Capture the cell that displays the provided text and extract its (x, y) central coordinate. 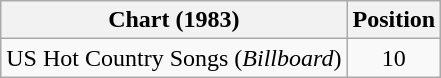
US Hot Country Songs (Billboard) (174, 58)
10 (394, 58)
Chart (1983) (174, 20)
Position (394, 20)
